Find where the given text appears and provide that cell's center as [x, y] coordinate. 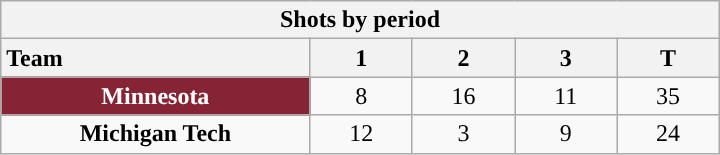
Team [156, 58]
Michigan Tech [156, 134]
8 [361, 96]
24 [668, 134]
T [668, 58]
16 [463, 96]
1 [361, 58]
11 [566, 96]
2 [463, 58]
Minnesota [156, 96]
9 [566, 134]
35 [668, 96]
12 [361, 134]
Shots by period [360, 20]
